Return the [x, y] coordinate for the center point of the cell that contains the specified text.  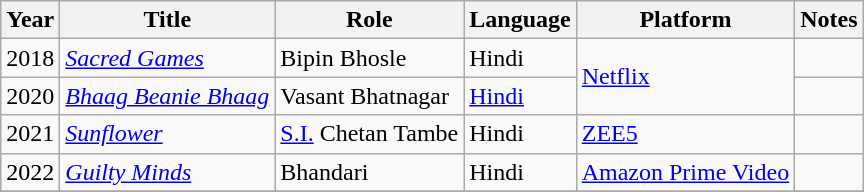
Vasant Bhatnagar [370, 96]
2020 [30, 96]
Year [30, 20]
2021 [30, 134]
Language [520, 20]
Notes [829, 20]
Role [370, 20]
Platform [685, 20]
Sunflower [168, 134]
Bhandari [370, 172]
Sacred Games [168, 58]
2022 [30, 172]
Title [168, 20]
S.I. Chetan Tambe [370, 134]
Bhaag Beanie Bhaag [168, 96]
2018 [30, 58]
ZEE5 [685, 134]
Amazon Prime Video [685, 172]
Netflix [685, 77]
Guilty Minds [168, 172]
Bipin Bhosle [370, 58]
